Return (X, Y) of the center of cell containing provided text 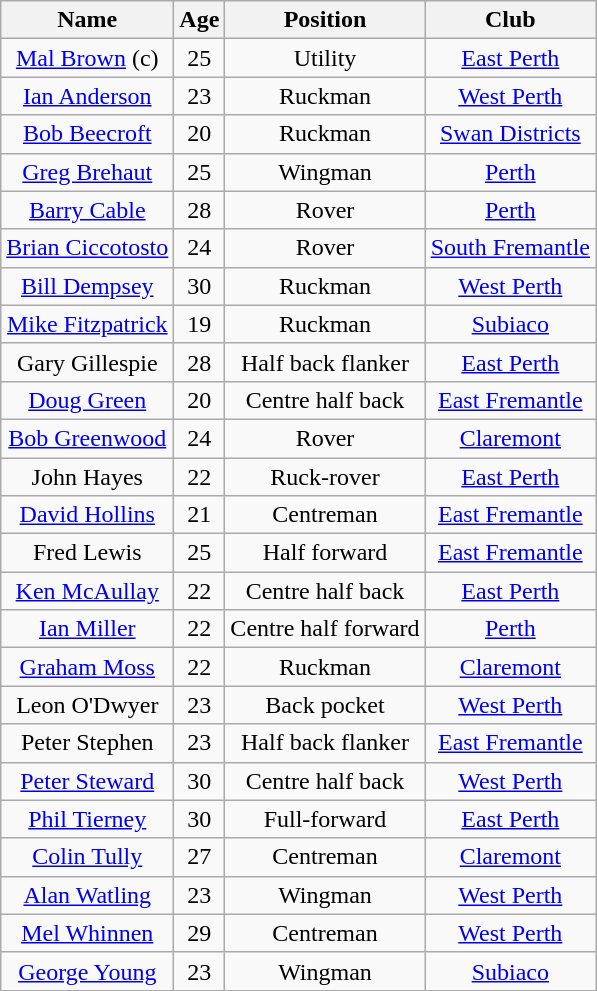
Peter Steward (88, 781)
Club (510, 20)
Position (325, 20)
Full-forward (325, 819)
South Fremantle (510, 248)
Colin Tully (88, 857)
Half forward (325, 553)
Alan Watling (88, 895)
Ruck-rover (325, 477)
Utility (325, 58)
John Hayes (88, 477)
Ian Miller (88, 629)
Ken McAullay (88, 591)
Ian Anderson (88, 96)
Bill Dempsey (88, 286)
21 (200, 515)
David Hollins (88, 515)
Greg Brehaut (88, 172)
Bob Greenwood (88, 438)
Bob Beecroft (88, 134)
Gary Gillespie (88, 362)
19 (200, 324)
Back pocket (325, 705)
Graham Moss (88, 667)
Age (200, 20)
Mal Brown (c) (88, 58)
Barry Cable (88, 210)
Mel Whinnen (88, 933)
29 (200, 933)
Centre half forward (325, 629)
George Young (88, 971)
Name (88, 20)
Mike Fitzpatrick (88, 324)
Swan Districts (510, 134)
Fred Lewis (88, 553)
Leon O'Dwyer (88, 705)
Phil Tierney (88, 819)
Brian Ciccotosto (88, 248)
Peter Stephen (88, 743)
27 (200, 857)
Doug Green (88, 400)
